Output the (X, Y) coordinate of the center of the cell containing the given text.  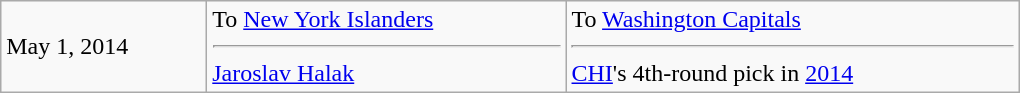
To New York IslandersJaroslav Halak (386, 47)
To Washington CapitalsCHI's 4th-round pick in 2014 (792, 47)
May 1, 2014 (104, 47)
